Search for the cell housing the specified text and yield its (x, y) center coordinate. 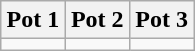
Pot 3 (161, 20)
Pot 1 (33, 20)
Pot 2 (97, 20)
